From the cell containing the given text, extract its center point as (x, y) coordinate. 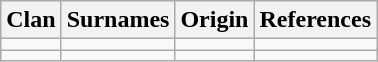
References (316, 20)
Surnames (118, 20)
Clan (31, 20)
Origin (214, 20)
